Detect which cell encompasses the target text, then output its (x, y) center coordinate. 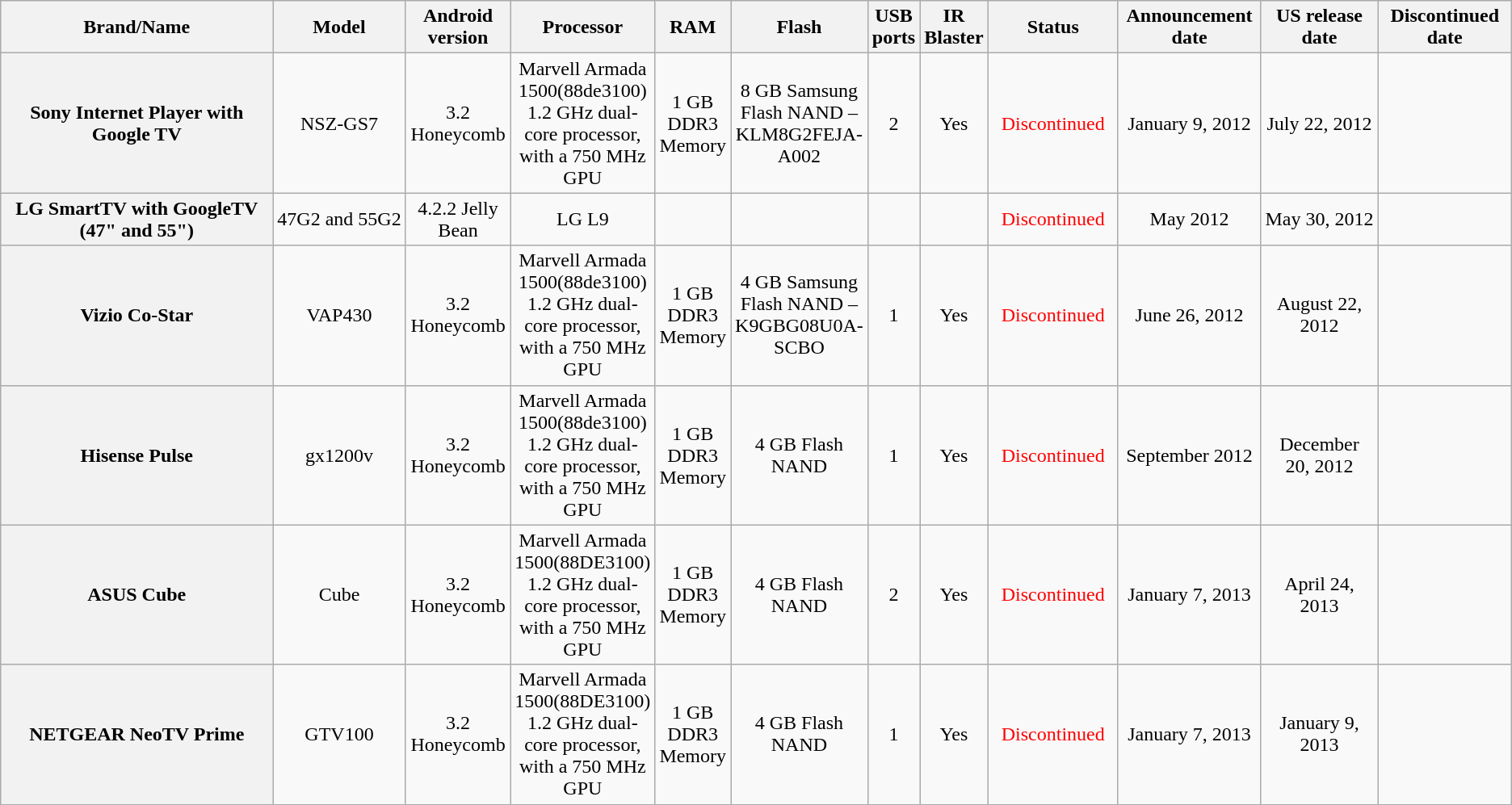
Vizio Co-Star (137, 315)
US release date (1320, 27)
gx1200v (339, 455)
Model (339, 27)
VAP430 (339, 315)
ASUS Cube (137, 594)
Hisense Pulse (137, 455)
NETGEAR NeoTV Prime (137, 735)
Cube (339, 594)
August 22, 2012 (1320, 315)
Flash (800, 27)
LG SmartTV with GoogleTV (47" and 55") (137, 220)
May 2012 (1189, 220)
January 9, 2012 (1189, 123)
July 22, 2012 (1320, 123)
NSZ-GS7 (339, 123)
May 30, 2012 (1320, 220)
8 GB Samsung Flash NAND – KLM8G2FEJA-A002 (800, 123)
LG L9 (583, 220)
GTV100 (339, 735)
IR Blaster (954, 27)
4 GB Samsung Flash NAND – K9GBG08U0A-SCBO (800, 315)
April 24, 2013 (1320, 594)
December 20, 2012 (1320, 455)
Android version (458, 27)
USB ports (893, 27)
Discontinued date (1444, 27)
Announcement date (1189, 27)
Processor (583, 27)
Brand/Name (137, 27)
June 26, 2012 (1189, 315)
Status (1053, 27)
4.2.2 Jelly Bean (458, 220)
September 2012 (1189, 455)
January 9, 2013 (1320, 735)
Sony Internet Player with Google TV (137, 123)
RAM (693, 27)
47G2 and 55G2 (339, 220)
